Return [X, Y] of the center of cell containing provided text 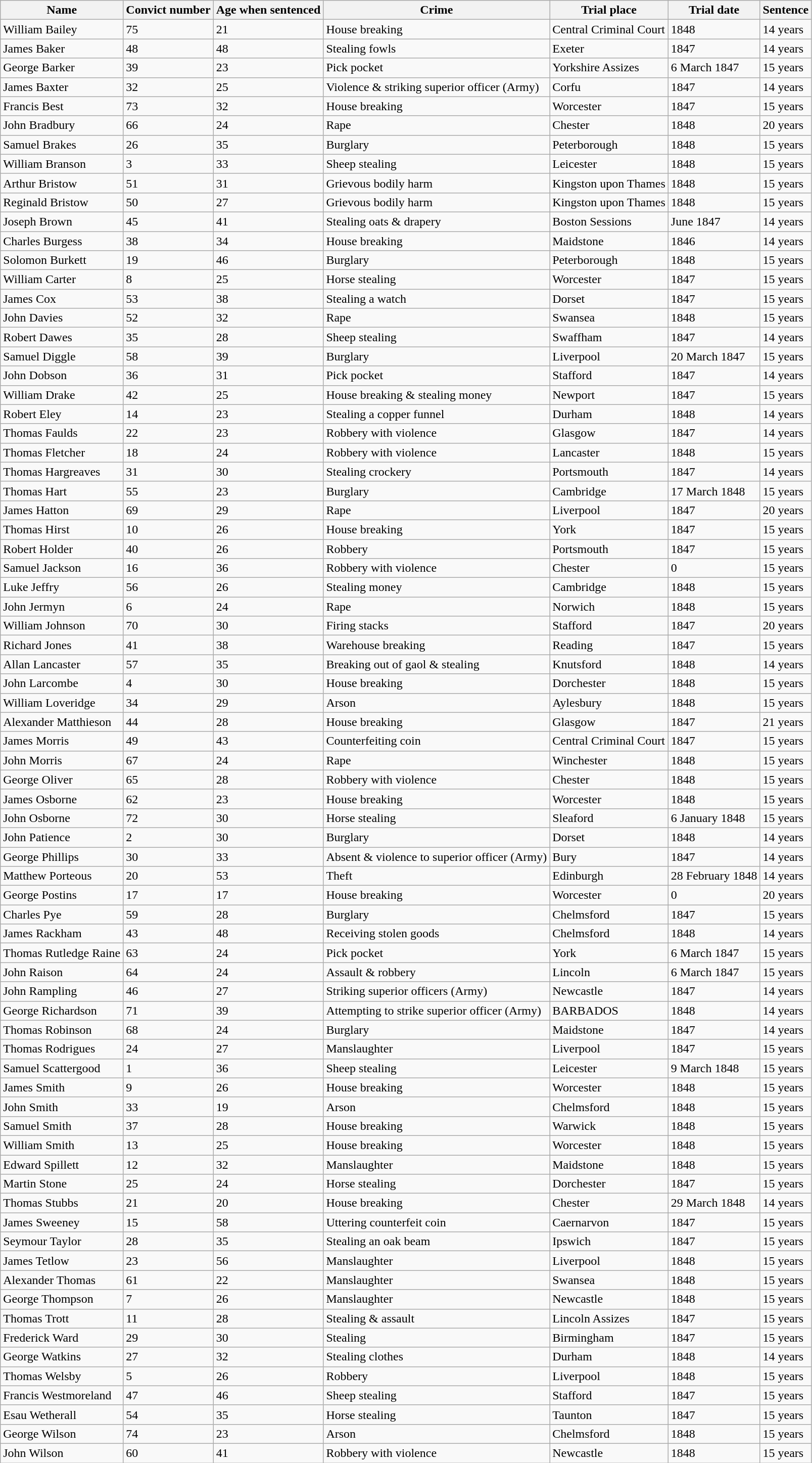
57 [168, 664]
James Sweeney [62, 1222]
21 years [786, 722]
15 [168, 1222]
37 [168, 1126]
William Branson [62, 164]
61 [168, 1280]
John Jermyn [62, 607]
John Dobson [62, 376]
Matthew Porteous [62, 876]
Stealing fowls [437, 49]
James Hatton [62, 510]
Alexander Thomas [62, 1280]
George Postins [62, 895]
71 [168, 1011]
Bury [609, 857]
James Tetlow [62, 1261]
65 [168, 780]
Trial date [714, 10]
72 [168, 818]
42 [168, 395]
John Davies [62, 318]
44 [168, 722]
William Smith [62, 1145]
52 [168, 318]
6 [168, 607]
8 [168, 280]
3 [168, 164]
Crime [437, 10]
James Baker [62, 49]
67 [168, 760]
Age when sentenced [268, 10]
Assault & robbery [437, 972]
Lincoln [609, 972]
William Carter [62, 280]
James Baxter [62, 87]
John Patience [62, 837]
7 [168, 1299]
Sleaford [609, 818]
John Wilson [62, 1453]
28 February 1848 [714, 876]
Firing stacks [437, 626]
14 [168, 414]
Birmingham [609, 1338]
Stealing clothes [437, 1357]
Winchester [609, 760]
Stealing a copper funnel [437, 414]
70 [168, 626]
Edinburgh [609, 876]
Francis Best [62, 106]
Charles Pye [62, 915]
4 [168, 683]
Boston Sessions [609, 221]
1846 [714, 241]
Thomas Fletcher [62, 452]
Norwich [609, 607]
Striking superior officers (Army) [437, 991]
Theft [437, 876]
George Barker [62, 68]
Receiving stolen goods [437, 934]
Solomon Burkett [62, 260]
Convict number [168, 10]
House breaking & stealing money [437, 395]
George Phillips [62, 857]
Frederick Ward [62, 1338]
5 [168, 1376]
Thomas Rutledge Raine [62, 953]
Ipswich [609, 1242]
William Johnson [62, 626]
51 [168, 183]
John Raison [62, 972]
James Rackham [62, 934]
Counterfeiting coin [437, 741]
George Richardson [62, 1011]
Corfu [609, 87]
1 [168, 1068]
Reading [609, 645]
63 [168, 953]
Francis Westmoreland [62, 1395]
6 January 1848 [714, 818]
John Bradbury [62, 125]
Robert Dawes [62, 337]
Stealing oats & drapery [437, 221]
John Osborne [62, 818]
June 1847 [714, 221]
Warwick [609, 1126]
Caernarvon [609, 1222]
Lincoln Assizes [609, 1318]
55 [168, 491]
George Oliver [62, 780]
Trial place [609, 10]
10 [168, 529]
Thomas Welsby [62, 1376]
Martin Stone [62, 1184]
Violence & striking superior officer (Army) [437, 87]
Allan Lancaster [62, 664]
Stealing [437, 1338]
9 March 1848 [714, 1068]
Thomas Stubbs [62, 1203]
Absent & violence to superior officer (Army) [437, 857]
Knutsford [609, 664]
Newport [609, 395]
29 March 1848 [714, 1203]
60 [168, 1453]
Alexander Matthieson [62, 722]
45 [168, 221]
James Smith [62, 1087]
John Rampling [62, 991]
2 [168, 837]
Stealing an oak beam [437, 1242]
Samuel Jackson [62, 568]
49 [168, 741]
Richard Jones [62, 645]
17 March 1848 [714, 491]
George Thompson [62, 1299]
68 [168, 1030]
20 March 1847 [714, 356]
Taunton [609, 1414]
16 [168, 568]
11 [168, 1318]
73 [168, 106]
Robert Eley [62, 414]
George Wilson [62, 1434]
Lancaster [609, 452]
Attempting to strike superior officer (Army) [437, 1011]
Thomas Hart [62, 491]
John Smith [62, 1107]
George Watkins [62, 1357]
47 [168, 1395]
62 [168, 799]
William Loveridge [62, 703]
69 [168, 510]
Thomas Hirst [62, 529]
Thomas Robinson [62, 1030]
William Bailey [62, 29]
James Morris [62, 741]
Samuel Smith [62, 1126]
Samuel Scattergood [62, 1068]
John Morris [62, 760]
James Osborne [62, 799]
BARBADOS [609, 1011]
Thomas Trott [62, 1318]
64 [168, 972]
Thomas Faulds [62, 433]
Breaking out of gaol & stealing [437, 664]
Luke Jeffry [62, 587]
18 [168, 452]
Uttering counterfeit coin [437, 1222]
75 [168, 29]
Yorkshire Assizes [609, 68]
Charles Burgess [62, 241]
Stealing money [437, 587]
54 [168, 1414]
Arthur Bristow [62, 183]
Thomas Hargreaves [62, 472]
Stealing a watch [437, 299]
Edward Spillett [62, 1164]
50 [168, 202]
66 [168, 125]
Warehouse breaking [437, 645]
Joseph Brown [62, 221]
13 [168, 1145]
74 [168, 1434]
12 [168, 1164]
40 [168, 548]
Swaffham [609, 337]
9 [168, 1087]
Sentence [786, 10]
Stealing & assault [437, 1318]
Name [62, 10]
William Drake [62, 395]
Samuel Brakes [62, 145]
Thomas Rodrigues [62, 1049]
Esau Wetherall [62, 1414]
Aylesbury [609, 703]
James Cox [62, 299]
Stealing crockery [437, 472]
Reginald Bristow [62, 202]
Seymour Taylor [62, 1242]
59 [168, 915]
Exeter [609, 49]
Samuel Diggle [62, 356]
John Larcombe [62, 683]
Robert Holder [62, 548]
